Locate the cell with the specified text and output its [x, y] center coordinate. 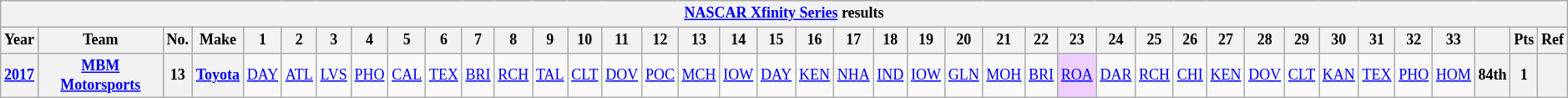
9 [550, 40]
84th [1493, 75]
Year [20, 40]
MBM Motorsports [100, 75]
33 [1454, 40]
Ref [1553, 40]
18 [890, 40]
Team [100, 40]
28 [1265, 40]
19 [927, 40]
No. [177, 40]
31 [1377, 40]
32 [1414, 40]
5 [407, 40]
25 [1155, 40]
20 [964, 40]
MCH [699, 75]
DAR [1115, 75]
KAN [1339, 75]
2017 [20, 75]
Toyota [217, 75]
16 [815, 40]
7 [478, 40]
30 [1339, 40]
8 [513, 40]
Make [217, 40]
11 [622, 40]
ATL [299, 75]
4 [369, 40]
2 [299, 40]
22 [1042, 40]
CHI [1190, 75]
21 [1004, 40]
GLN [964, 75]
Pts [1525, 40]
NHA [853, 75]
LVS [334, 75]
TAL [550, 75]
24 [1115, 40]
6 [444, 40]
IND [890, 75]
CAL [407, 75]
14 [738, 40]
NASCAR Xfinity Series results [784, 13]
MOH [1004, 75]
29 [1301, 40]
23 [1077, 40]
3 [334, 40]
27 [1226, 40]
ROA [1077, 75]
POC [660, 75]
15 [776, 40]
17 [853, 40]
HOM [1454, 75]
12 [660, 40]
26 [1190, 40]
10 [584, 40]
